Provide the [X, Y] coordinate of the cell's center where the given text is located.  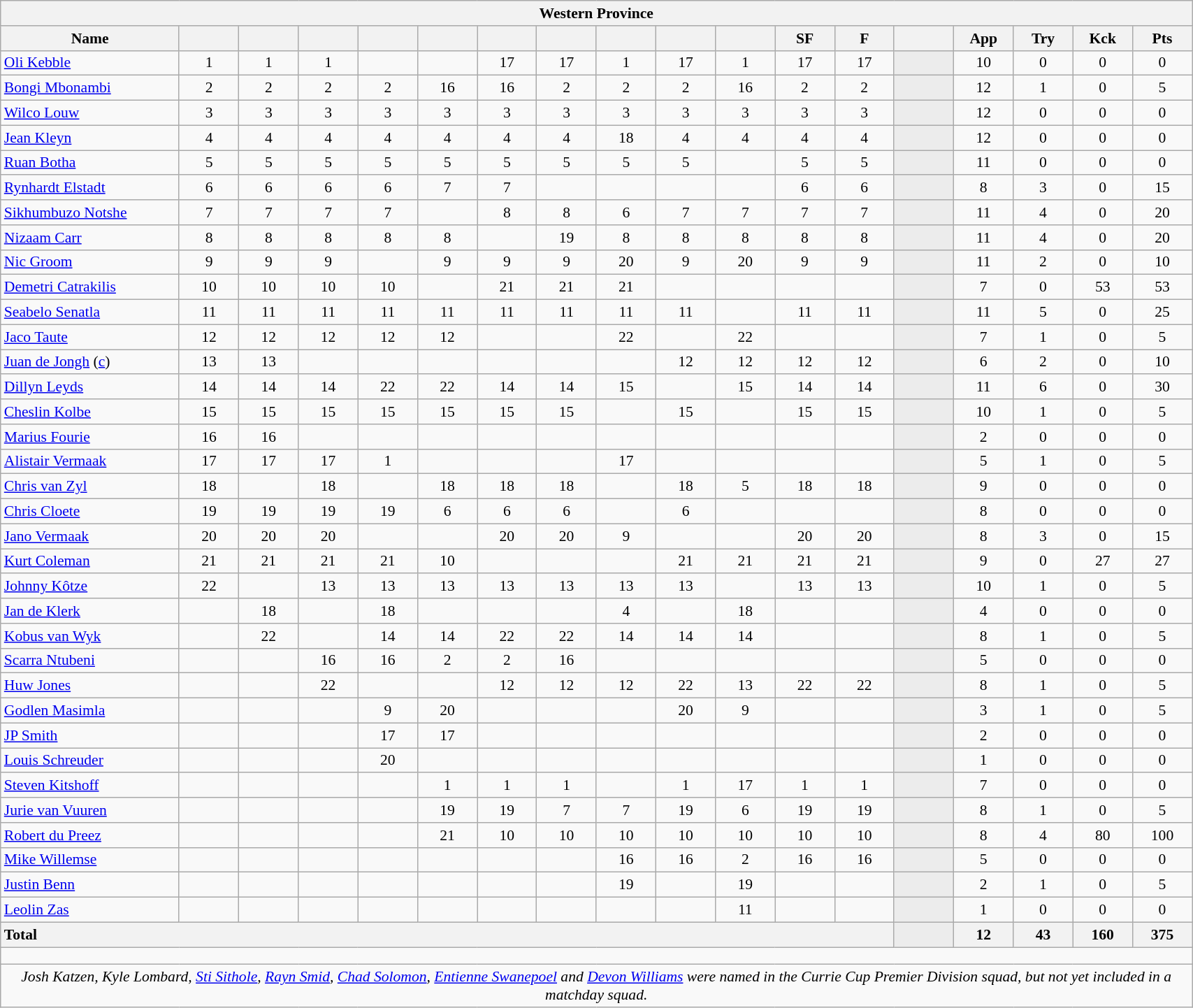
Leolin Zas [90, 910]
Huw Jones [90, 686]
Marius Fourie [90, 437]
Nizaam Carr [90, 238]
Jano Vermaak [90, 536]
Try [1043, 38]
JP Smith [90, 735]
Cheslin Kolbe [90, 412]
Oli Kebble [90, 63]
Jaco Taute [90, 337]
100 [1162, 835]
Juan de Jongh (c) [90, 362]
Demetri Catrakilis [90, 287]
Bongi Mbonambi [90, 88]
Dillyn Leyds [90, 387]
Name [90, 38]
Seabelo Senatla [90, 312]
Chris Cloete [90, 512]
Kobus van Wyk [90, 636]
Pts [1162, 38]
Kck [1103, 38]
Mike Willemse [90, 860]
Nic Groom [90, 262]
25 [1162, 312]
Jean Kleyn [90, 138]
Ruan Botha [90, 163]
Robert du Preez [90, 835]
Total [447, 935]
Wilco Louw [90, 113]
Kurt Coleman [90, 561]
43 [1043, 935]
Scarra Ntubeni [90, 661]
Western Province [597, 13]
Steven Kitshoff [90, 786]
Jan de Klerk [90, 611]
SF [805, 38]
Sikhumbuzo Notshe [90, 213]
Justin Benn [90, 885]
App [984, 38]
F [864, 38]
Chris van Zyl [90, 487]
Johnny Kôtze [90, 586]
Godlen Masimla [90, 711]
Alistair Vermaak [90, 461]
80 [1103, 835]
160 [1103, 935]
Jurie van Vuuren [90, 810]
375 [1162, 935]
Louis Schreuder [90, 761]
30 [1162, 387]
Rynhardt Elstadt [90, 188]
